Return the (X, Y) coordinate for the center point of the cell that contains the specified text.  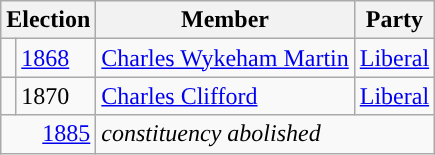
1885 (48, 134)
1868 (56, 58)
1870 (56, 96)
Charles Wykeham Martin (225, 58)
Election (48, 20)
Charles Clifford (225, 96)
constituency abolished (266, 134)
Member (225, 20)
Party (394, 20)
